Search for the cell housing the specified text and yield its (X, Y) center coordinate. 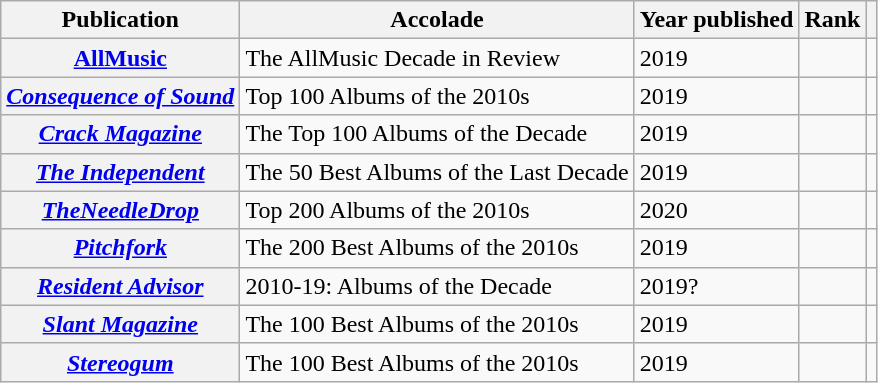
The 50 Best Albums of the Last Decade (437, 172)
Accolade (437, 20)
The AllMusic Decade in Review (437, 58)
Consequence of Sound (120, 96)
Pitchfork (120, 248)
TheNeedleDrop (120, 210)
Publication (120, 20)
2010-19: Albums of the Decade (437, 286)
2019? (716, 286)
The 200 Best Albums of the 2010s (437, 248)
Top 200 Albums of the 2010s (437, 210)
Slant Magazine (120, 324)
Year published (716, 20)
Rank (832, 20)
Crack Magazine (120, 134)
AllMusic (120, 58)
Stereogum (120, 362)
2020 (716, 210)
Resident Advisor (120, 286)
The Top 100 Albums of the Decade (437, 134)
The Independent (120, 172)
Top 100 Albums of the 2010s (437, 96)
